Search for the cell housing the specified text and yield its (x, y) center coordinate. 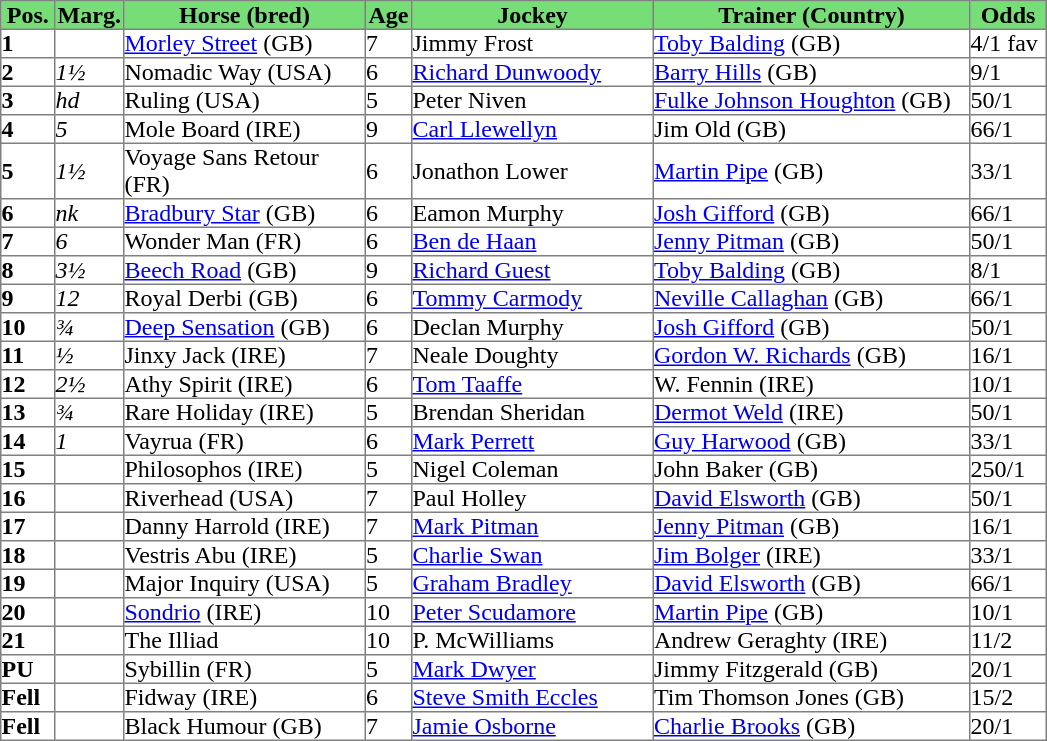
Major Inquiry (USA) (245, 583)
4 (28, 129)
Graham Bradley (533, 583)
Jim Bolger (IRE) (811, 555)
Rare Holiday (IRE) (245, 412)
Beech Road (GB) (245, 270)
Richard Dunwoody (533, 72)
Bradbury Star (GB) (245, 213)
John Baker (GB) (811, 469)
4/1 fav (1008, 43)
W. Fennin (IRE) (811, 384)
Fulke Johnson Houghton (GB) (811, 100)
Paul Holley (533, 498)
nk (90, 213)
Nomadic Way (USA) (245, 72)
PU (28, 669)
3 (28, 100)
Jimmy Frost (533, 43)
Brendan Sheridan (533, 412)
2 (28, 72)
Dermot Weld (IRE) (811, 412)
Horse (bred) (245, 15)
Philosophos (IRE) (245, 469)
Gordon W. Richards (GB) (811, 355)
Eamon Murphy (533, 213)
Tommy Carmody (533, 298)
Royal Derbi (GB) (245, 298)
½ (90, 355)
Jamie Osborne (533, 726)
Richard Guest (533, 270)
P. McWilliams (533, 640)
Riverhead (USA) (245, 498)
Sybillin (FR) (245, 669)
8 (28, 270)
Ruling (USA) (245, 100)
16 (28, 498)
Carl Llewellyn (533, 129)
Steve Smith Eccles (533, 697)
Mark Dwyer (533, 669)
Ben de Haan (533, 241)
18 (28, 555)
20 (28, 612)
Nigel Coleman (533, 469)
8/1 (1008, 270)
Declan Murphy (533, 327)
Charlie Brooks (GB) (811, 726)
Jockey (533, 15)
3½ (90, 270)
2½ (90, 384)
Peter Scudamore (533, 612)
Marg. (90, 15)
14 (28, 441)
Jinxy Jack (IRE) (245, 355)
250/1 (1008, 469)
Jimmy Fitzgerald (GB) (811, 669)
Age (388, 15)
17 (28, 526)
Andrew Geraghty (IRE) (811, 640)
Trainer (Country) (811, 15)
Black Humour (GB) (245, 726)
Odds (1008, 15)
Pos. (28, 15)
Sondrio (IRE) (245, 612)
Fidway (IRE) (245, 697)
Jonathon Lower (533, 171)
Wonder Man (FR) (245, 241)
Morley Street (GB) (245, 43)
15/2 (1008, 697)
Danny Harrold (IRE) (245, 526)
Deep Sensation (GB) (245, 327)
19 (28, 583)
Tim Thomson Jones (GB) (811, 697)
13 (28, 412)
11 (28, 355)
Barry Hills (GB) (811, 72)
The Illiad (245, 640)
Peter Niven (533, 100)
hd (90, 100)
Mark Perrett (533, 441)
Guy Harwood (GB) (811, 441)
Vestris Abu (IRE) (245, 555)
Charlie Swan (533, 555)
Neville Callaghan (GB) (811, 298)
Jim Old (GB) (811, 129)
11/2 (1008, 640)
Mark Pitman (533, 526)
Tom Taaffe (533, 384)
21 (28, 640)
Neale Doughty (533, 355)
9/1 (1008, 72)
Voyage Sans Retour (FR) (245, 171)
Mole Board (IRE) (245, 129)
Athy Spirit (IRE) (245, 384)
15 (28, 469)
Vayrua (FR) (245, 441)
